Extract the (X, Y) coordinate from the center of the cell holding the provided text.  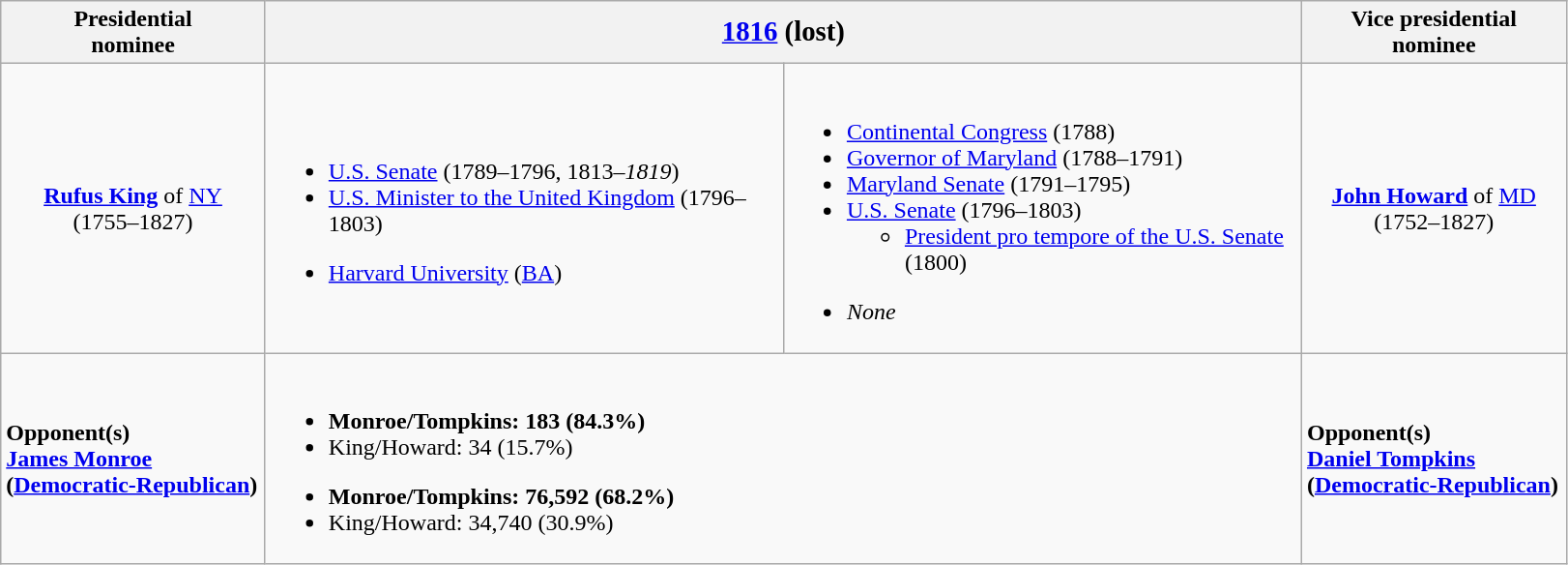
Opponent(s)Daniel Tompkins (Democratic-Republican) (1434, 459)
1816 (lost) (783, 33)
Vice presidentialnominee (1434, 33)
Presidentialnominee (133, 33)
Opponent(s)James Monroe (Democratic-Republican) (133, 459)
Rufus King of NY(1755–1827) (133, 209)
U.S. Senate (1789–1796, 1813–1819)U.S. Minister to the United Kingdom (1796–1803)Harvard University (BA) (524, 209)
John Howard of MD(1752–1827) (1434, 209)
Monroe/Tompkins: 183 (84.3%)King/Howard: 34 (15.7%)Monroe/Tompkins: 76,592 (68.2%)King/Howard: 34,740 (30.9%) (783, 459)
